From the cell containing the given text, extract its center point as (x, y) coordinate. 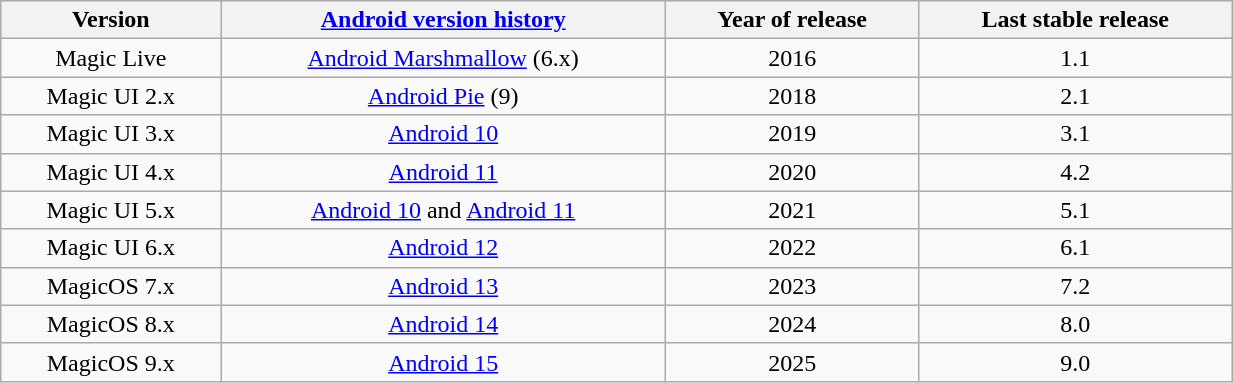
4.2 (1076, 172)
2023 (792, 286)
Magic UI 3.x (111, 134)
2019 (792, 134)
2020 (792, 172)
MagicOS 7.x (111, 286)
MagicOS 9.x (111, 362)
Android 10 and Android 11 (444, 210)
Version (111, 20)
2022 (792, 248)
Android 10 (444, 134)
Android 12 (444, 248)
Android 15 (444, 362)
Magic Live (111, 58)
2024 (792, 324)
6.1 (1076, 248)
Android 11 (444, 172)
8.0 (1076, 324)
7.2 (1076, 286)
Android Pie (9) (444, 96)
1.1 (1076, 58)
2018 (792, 96)
Magic UI 4.x (111, 172)
3.1 (1076, 134)
2025 (792, 362)
5.1 (1076, 210)
Magic UI 5.x (111, 210)
Android 14 (444, 324)
Android 13 (444, 286)
2.1 (1076, 96)
Android Marshmallow (6.x) (444, 58)
Year of release (792, 20)
2021 (792, 210)
MagicOS 8.x (111, 324)
Android version history (444, 20)
9.0 (1076, 362)
2016 (792, 58)
Magic UI 6.x (111, 248)
Magic UI 2.x (111, 96)
Last stable release (1076, 20)
